Output the [X, Y] coordinate of the center of the cell containing the given text.  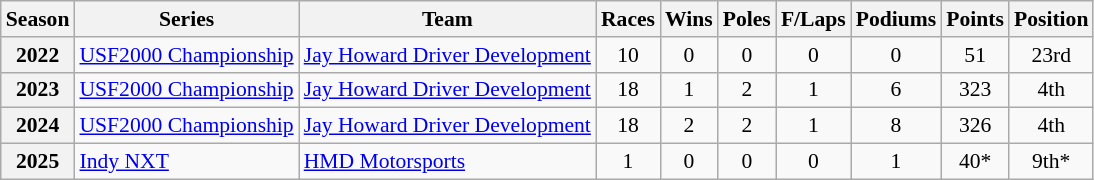
2024 [38, 126]
6 [896, 90]
Races [628, 19]
8 [896, 126]
2022 [38, 55]
23rd [1051, 55]
10 [628, 55]
Indy NXT [186, 162]
Points [975, 19]
F/Laps [814, 19]
Series [186, 19]
HMD Motorsports [448, 162]
Team [448, 19]
Position [1051, 19]
Poles [747, 19]
9th* [1051, 162]
Wins [689, 19]
2023 [38, 90]
326 [975, 126]
40* [975, 162]
323 [975, 90]
2025 [38, 162]
Podiums [896, 19]
Season [38, 19]
51 [975, 55]
